Scan for the cell matching the given text and deliver its (x, y) coordinate at center. 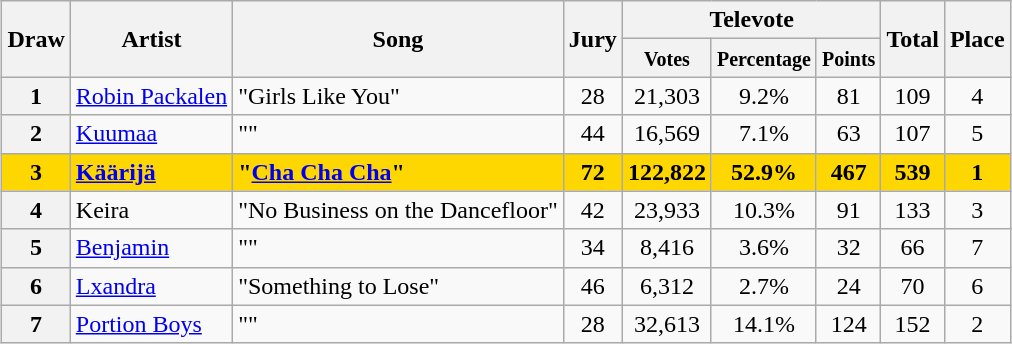
467 (848, 172)
91 (848, 210)
52.9% (764, 172)
Benjamin (151, 248)
72 (592, 172)
Place (977, 39)
Kuumaa (151, 134)
109 (913, 96)
70 (913, 286)
Song (398, 39)
"Girls Like You" (398, 96)
Lxandra (151, 286)
6,312 (666, 286)
Robin Packalen (151, 96)
9.2% (764, 96)
"No Business on the Dancefloor" (398, 210)
152 (913, 324)
539 (913, 172)
133 (913, 210)
Total (913, 39)
"Cha Cha Cha" (398, 172)
8,416 (666, 248)
81 (848, 96)
23,933 (666, 210)
3.6% (764, 248)
46 (592, 286)
16,569 (666, 134)
Televote (752, 20)
Jury (592, 39)
10.3% (764, 210)
2.7% (764, 286)
32,613 (666, 324)
124 (848, 324)
107 (913, 134)
44 (592, 134)
7.1% (764, 134)
42 (592, 210)
Percentage (764, 58)
Votes (666, 58)
63 (848, 134)
122,822 (666, 172)
Portion Boys (151, 324)
24 (848, 286)
Keira (151, 210)
21,303 (666, 96)
32 (848, 248)
Points (848, 58)
Draw (36, 39)
Käärijä (151, 172)
34 (592, 248)
14.1% (764, 324)
66 (913, 248)
Artist (151, 39)
"Something to Lose" (398, 286)
